From the cell containing the given text, extract its center point as (x, y) coordinate. 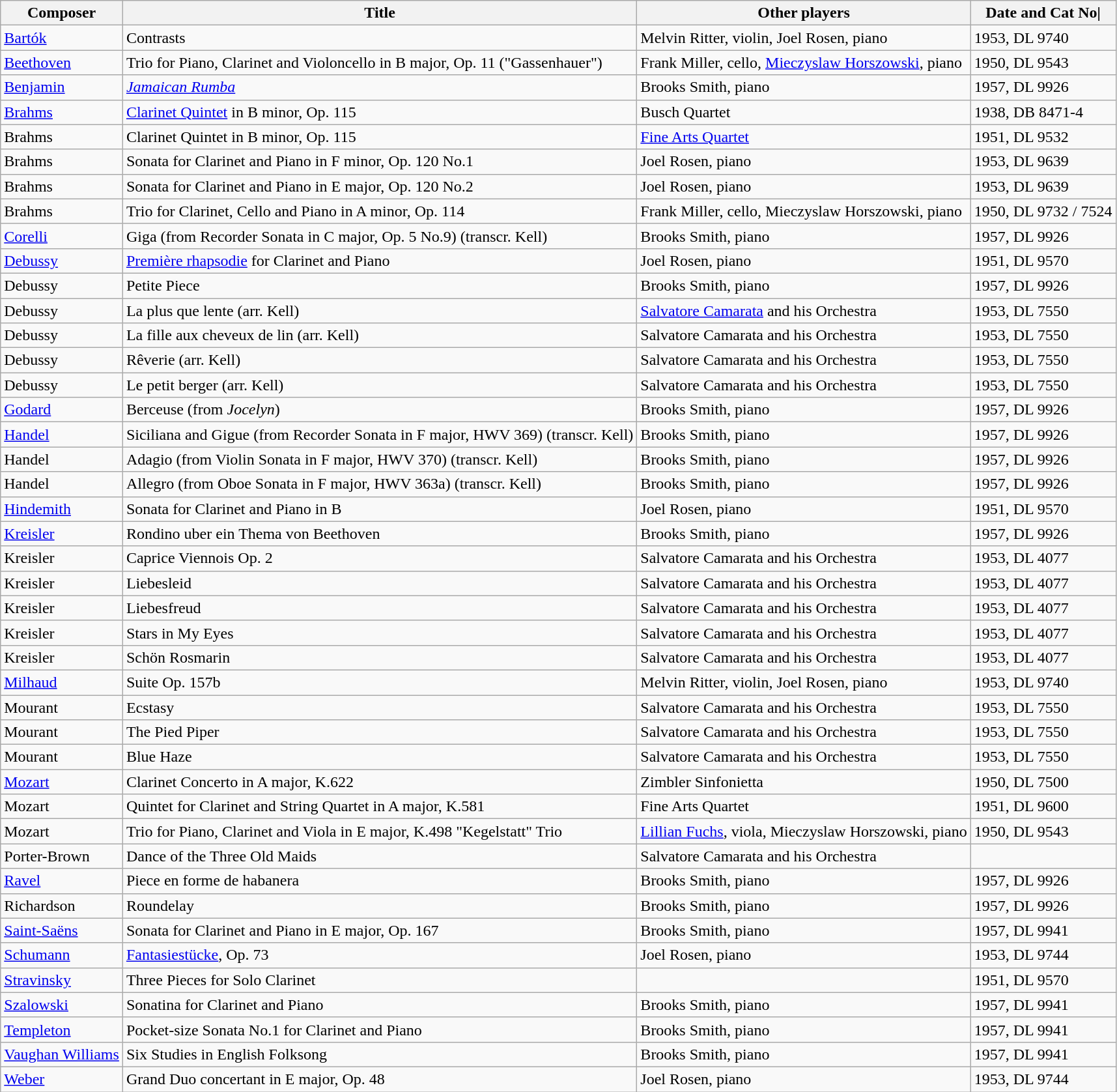
Blue Haze (379, 757)
1951, DL 9532 (1043, 137)
Trio for Piano, Clarinet and Violoncello in B major, Op. 11 ("Gassenhauer") (379, 63)
Siciliana and Gigue (from Recorder Sonata in F major, HWV 369) (transcr. Kell) (379, 435)
Pocket-size Sonata No.1 for Clarinet and Piano (379, 1029)
Dance of the Three Old Maids (379, 856)
Bartók (62, 38)
Composer (62, 13)
Jamaican Rumba (379, 87)
Three Pieces for Solo Clarinet (379, 980)
Grand Duo concertant in E major, Op. 48 (379, 1079)
Ravel (62, 881)
Sonatina for Clarinet and Piano (379, 1005)
The Pied Piper (379, 732)
Fantasiestücke, Op. 73 (379, 955)
Weber (62, 1079)
1950, DL 7500 (1043, 782)
Petite Piece (379, 285)
Godard (62, 410)
Busch Quartet (804, 112)
Milhaud (62, 682)
Allegro (from Oboe Sonata in F major, HWV 363a) (transcr. Kell) (379, 484)
Hindemith (62, 509)
Liebesleid (379, 583)
Six Studies in English Folksong (379, 1054)
Title (379, 13)
Quintet for Clarinet and String Quartet in A major, K.581 (379, 807)
Szalowski (62, 1005)
Giga (from Recorder Sonata in C major, Op. 5 No.9) (transcr. Kell) (379, 236)
Porter-Brown (62, 856)
Corelli (62, 236)
Zimbler Sinfonietta (804, 782)
Berceuse (from Jocelyn) (379, 410)
Piece en forme de habanera (379, 881)
Roundelay (379, 906)
1951, DL 9600 (1043, 807)
Lillian Fuchs, viola, Mieczyslaw Horszowski, piano (804, 831)
Adagio (from Violin Sonata in F major, HWV 370) (transcr. Kell) (379, 459)
Beethoven (62, 63)
Sonata for Clarinet and Piano in E major, Op. 167 (379, 930)
1950, DL 9732 / 7524 (1043, 211)
Rondino uber ein Thema von Beethoven (379, 534)
Trio for Piano, Clarinet and Viola in E major, K.498 "Kegelstatt" Trio (379, 831)
La fille aux cheveux de lin (arr. Kell) (379, 336)
1938, DB 8471-4 (1043, 112)
Caprice Viennois Op. 2 (379, 558)
Sonata for Clarinet and Piano in F minor, Op. 120 No.1 (379, 162)
Stars in My Eyes (379, 633)
Sonata for Clarinet and Piano in E major, Op. 120 No.2 (379, 186)
Stravinsky (62, 980)
Liebesfreud (379, 608)
Saint-Saëns (62, 930)
Templeton (62, 1029)
Première rhapsodie for Clarinet and Piano (379, 261)
Richardson (62, 906)
Sonata for Clarinet and Piano in B (379, 509)
Le petit berger (arr. Kell) (379, 385)
Schön Rosmarin (379, 657)
Ecstasy (379, 707)
Vaughan Williams (62, 1054)
Trio for Clarinet, Cello and Piano in A minor, Op. 114 (379, 211)
Schumann (62, 955)
La plus que lente (arr. Kell) (379, 311)
Date and Cat No| (1043, 13)
Benjamin (62, 87)
Suite Op. 157b (379, 682)
Contrasts (379, 38)
Other players (804, 13)
Clarinet Concerto in A major, K.622 (379, 782)
Rêverie (arr. Kell) (379, 360)
